Provide the [X, Y] coordinate of the cell's center where the given text is located.  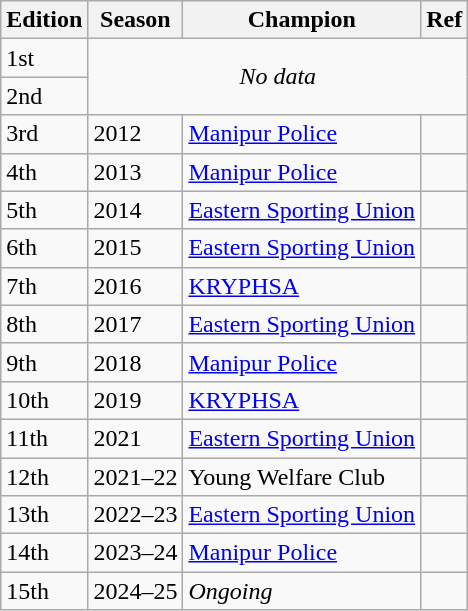
2022–23 [136, 515]
5th [44, 210]
6th [44, 248]
2019 [136, 400]
Young Welfare Club [302, 477]
2024–25 [136, 591]
2015 [136, 248]
8th [44, 324]
10th [44, 400]
2021 [136, 438]
2023–24 [136, 553]
Ongoing [302, 591]
12th [44, 477]
2018 [136, 362]
15th [44, 591]
Ref [444, 20]
2012 [136, 134]
No data [278, 77]
2016 [136, 286]
2017 [136, 324]
2013 [136, 172]
2021–22 [136, 477]
2nd [44, 96]
Edition [44, 20]
1st [44, 58]
4th [44, 172]
14th [44, 553]
13th [44, 515]
Season [136, 20]
2014 [136, 210]
Champion [302, 20]
11th [44, 438]
9th [44, 362]
7th [44, 286]
3rd [44, 134]
